Extract the [X, Y] coordinate from the center of the cell holding the provided text.  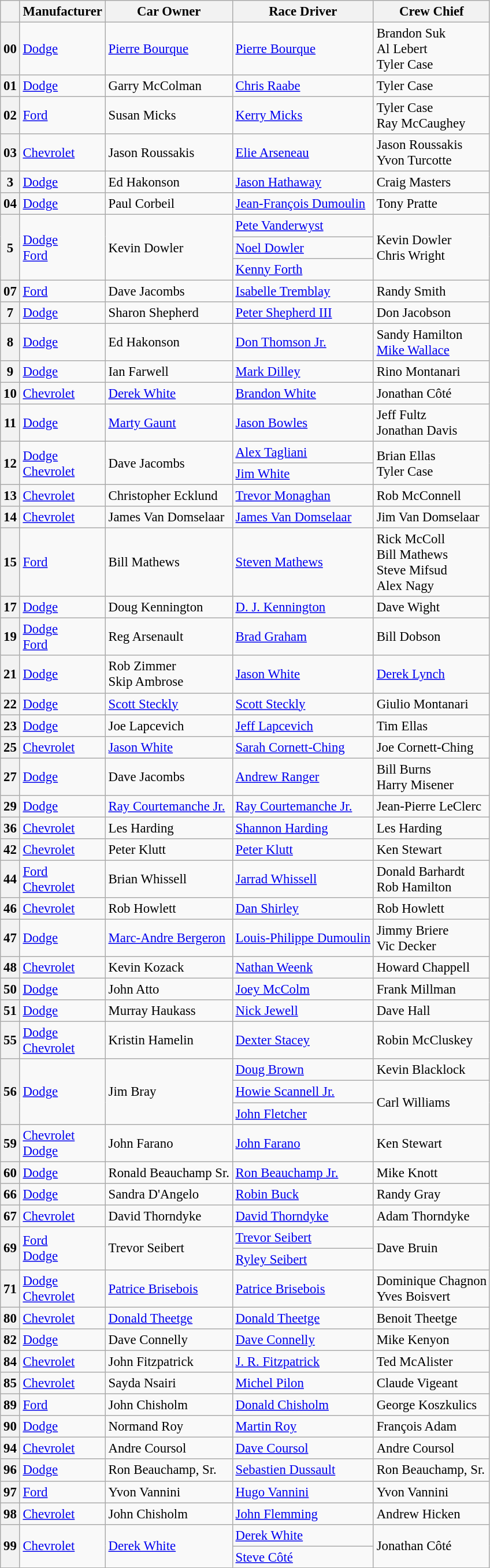
John Fletcher [303, 1114]
Andrew Ranger [303, 777]
Steven Mathews [303, 562]
Dexter Stacey [303, 1040]
Elie Arseneau [303, 152]
Jason Hathaway [303, 182]
Doug Kennington [169, 607]
82 [10, 1340]
03 [10, 152]
Reg Arsenault [169, 637]
23 [10, 726]
27 [10, 777]
Mike Knott [431, 1173]
Trevor Monaghan [303, 496]
Dave Wight [431, 607]
Ford Chevrolet [62, 879]
Howard Chappell [431, 968]
99 [10, 1546]
Claude Vigeant [431, 1383]
Kenny Forth [303, 269]
25 [10, 747]
48 [10, 968]
George Koszkulics [431, 1405]
85 [10, 1383]
22 [10, 704]
46 [10, 909]
Tyler Case [431, 86]
Dave Hall [431, 1011]
59 [10, 1143]
11 [10, 423]
Frank Millman [431, 990]
Marc-Andre Bergeron [169, 939]
John Fitzpatrick [169, 1362]
Marty Gaunt [169, 423]
Race Driver [303, 12]
Isabelle Tremblay [303, 291]
Dominique Chagnon Yves Boisvert [431, 1289]
Jason Bowles [303, 423]
John Atto [169, 990]
Dan Shirley [303, 909]
94 [10, 1448]
Benoit Theetge [431, 1318]
J. R. Fitzpatrick [303, 1362]
Paul Corbeil [169, 204]
Brandon Suk Al Lebert Tyler Case [431, 49]
Ronald Beauchamp Sr. [169, 1173]
Ian Farwell [169, 372]
Jeff Lapcevich [303, 726]
67 [10, 1216]
51 [10, 1011]
00 [10, 49]
Alex Tagliani [303, 452]
Kevin Dowler Chris Wright [431, 247]
Bill Mathews [169, 562]
Kristin Hamelin [169, 1040]
89 [10, 1405]
François Adam [431, 1427]
Tyler Case Ray McCaughey [431, 115]
Mark Dilley [303, 372]
Andrew Hicken [431, 1514]
Sarah Cornett-Ching [303, 747]
Shannon Harding [303, 828]
14 [10, 517]
Randy Gray [431, 1194]
47 [10, 939]
Don Thomson Jr. [303, 342]
17 [10, 607]
Kevin Dowler [169, 247]
Bill Burns Harry Misener [431, 777]
Donald Chisholm [303, 1405]
Bill Dobson [431, 637]
12 [10, 463]
Doug Brown [303, 1070]
John Flemming [303, 1514]
Brandon White [303, 393]
5 [10, 247]
Pete Vanderwyst [303, 226]
Jean-François Dumoulin [303, 204]
Adam Thorndyke [431, 1216]
50 [10, 990]
01 [10, 86]
13 [10, 496]
71 [10, 1289]
07 [10, 291]
69 [10, 1248]
Craig Masters [431, 182]
Randy Smith [431, 291]
Manufacturer [62, 12]
Christopher Ecklund [169, 496]
Jean-Pierre LeClerc [431, 807]
Steve Côté [303, 1557]
Tony Pratte [431, 204]
Kevin Kozack [169, 968]
Jim Bray [169, 1091]
Normand Roy [169, 1427]
Jim Van Domselaar [431, 517]
02 [10, 115]
Rick McColl Bill Mathews Steve Mifsud Alex Nagy [431, 562]
19 [10, 637]
Joe Lapcevich [169, 726]
Jason Roussakis [169, 152]
Rob Zimmer Skip Ambrose [169, 674]
Brian Ellas Tyler Case [431, 463]
Brian Whissell [169, 879]
Robin McCluskey [431, 1040]
Sayda Nsairi [169, 1383]
98 [10, 1514]
97 [10, 1492]
Tim Ellas [431, 726]
Sandra D'Angelo [169, 1194]
Car Owner [169, 12]
Ryley Seibert [303, 1259]
21 [10, 674]
Hugo Vannini [303, 1492]
9 [10, 372]
Mike Kenyon [431, 1340]
44 [10, 879]
Jeff Fultz Jonathan Davis [431, 423]
Ron Beauchamp Jr. [303, 1173]
Sebastien Dussault [303, 1470]
Garry McColman [169, 86]
66 [10, 1194]
Jarrad Whissell [303, 879]
Jason Roussakis Yvon Turcotte [431, 152]
Martin Roy [303, 1427]
Jim White [303, 474]
Rino Montanari [431, 372]
Joey McColm [303, 990]
Nick Jewell [303, 1011]
Chris Raabe [303, 86]
Kerry Micks [303, 115]
Derek Lynch [431, 674]
Ford Dodge [62, 1248]
Carl Williams [431, 1103]
Giulio Montanari [431, 704]
Jimmy Briere Vic Decker [431, 939]
Nathan Weenk [303, 968]
Joe Cornett-Ching [431, 747]
04 [10, 204]
Chevrolet Dodge [62, 1143]
60 [10, 1173]
Noel Dowler [303, 248]
Ted McAlister [431, 1362]
Kevin Blacklock [431, 1070]
15 [10, 562]
Rob McConnell [431, 496]
Susan Micks [169, 115]
D. J. Kennington [303, 607]
56 [10, 1091]
Dave Bruin [431, 1248]
29 [10, 807]
Donald Barhardt Rob Hamilton [431, 879]
Crew Chief [431, 12]
10 [10, 393]
Sandy Hamilton Mike Wallace [431, 342]
7 [10, 312]
Don Jacobson [431, 312]
Peter Shepherd III [303, 312]
3 [10, 182]
Robin Buck [303, 1194]
96 [10, 1470]
Louis-Philippe Dumoulin [303, 939]
Brad Graham [303, 637]
55 [10, 1040]
Michel Pilon [303, 1383]
8 [10, 342]
Sharon Shepherd [169, 312]
Dave Coursol [303, 1448]
36 [10, 828]
Murray Haukass [169, 1011]
42 [10, 850]
84 [10, 1362]
80 [10, 1318]
90 [10, 1427]
Howie Scannell Jr. [303, 1092]
